Capture the cell that displays the provided text and extract its [X, Y] central coordinate. 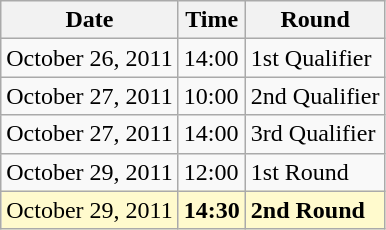
Round [315, 20]
2nd Qualifier [315, 96]
14:30 [212, 210]
October 26, 2011 [90, 58]
3rd Qualifier [315, 134]
Date [90, 20]
2nd Round [315, 210]
1st Round [315, 172]
10:00 [212, 96]
Time [212, 20]
1st Qualifier [315, 58]
12:00 [212, 172]
